For the text-containing cell, return its midpoint in (x, y) coordinate format. 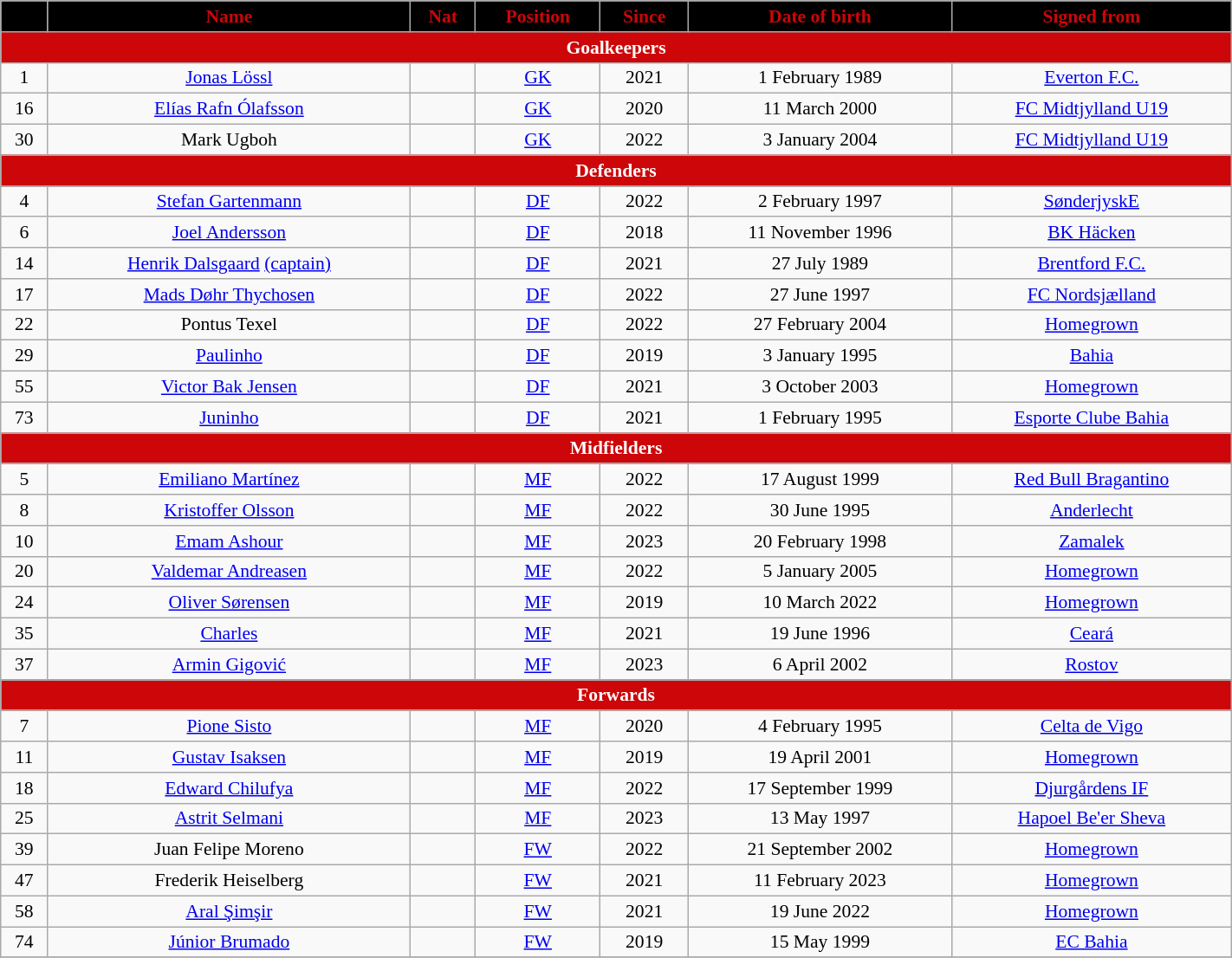
Mads Døhr Thychosen (229, 295)
Mark Ugboh (229, 140)
EC Bahia (1092, 942)
Nat (444, 16)
Rostov (1092, 664)
17 (24, 295)
20 (24, 572)
Oliver Sørensen (229, 603)
35 (24, 634)
20 February 1998 (820, 541)
Goalkeepers (616, 48)
Gustav Isaksen (229, 757)
Astrit Selmani (229, 819)
37 (24, 664)
3 January 1995 (820, 356)
Victor Bak Jensen (229, 387)
Jonas Lössl (229, 78)
74 (24, 942)
10 (24, 541)
11 February 2023 (820, 881)
Since (645, 16)
27 June 1997 (820, 295)
25 (24, 819)
19 April 2001 (820, 757)
19 June 2022 (820, 911)
5 January 2005 (820, 572)
Kristoffer Olsson (229, 510)
17 August 1999 (820, 480)
2018 (645, 233)
16 (24, 109)
1 February 1995 (820, 418)
Henrik Dalsgaard (captain) (229, 263)
Paulinho (229, 356)
21 September 2002 (820, 850)
1 February 1989 (820, 78)
Celta de Vigo (1092, 727)
4 February 1995 (820, 727)
27 February 2004 (820, 325)
Esporte Clube Bahia (1092, 418)
Bahia (1092, 356)
BK Häcken (1092, 233)
Date of birth (820, 16)
30 (24, 140)
Red Bull Bragantino (1092, 480)
3 January 2004 (820, 140)
58 (24, 911)
3 October 2003 (820, 387)
10 March 2022 (820, 603)
11 (24, 757)
22 (24, 325)
Juninho (229, 418)
6 April 2002 (820, 664)
Júnior Brumado (229, 942)
19 June 1996 (820, 634)
11 November 1996 (820, 233)
Armin Gigović (229, 664)
Djurgårdens IF (1092, 788)
27 July 1989 (820, 263)
Forwards (616, 696)
Emiliano Martínez (229, 480)
15 May 1999 (820, 942)
Edward Chilufya (229, 788)
Aral Şimşir (229, 911)
Everton F.C. (1092, 78)
Joel Andersson (229, 233)
Zamalek (1092, 541)
6 (24, 233)
SønderjyskE (1092, 202)
Pione Sisto (229, 727)
4 (24, 202)
Midfielders (616, 449)
2 February 1997 (820, 202)
73 (24, 418)
Juan Felipe Moreno (229, 850)
24 (24, 603)
Name (229, 16)
7 (24, 727)
Signed from (1092, 16)
Defenders (616, 171)
Position (538, 16)
17 September 1999 (820, 788)
Brentford F.C. (1092, 263)
Valdemar Andreasen (229, 572)
14 (24, 263)
Hapoel Be'er Sheva (1092, 819)
47 (24, 881)
Anderlecht (1092, 510)
11 March 2000 (820, 109)
30 June 1995 (820, 510)
1 (24, 78)
8 (24, 510)
29 (24, 356)
55 (24, 387)
Ceará (1092, 634)
5 (24, 480)
Charles (229, 634)
13 May 1997 (820, 819)
Emam Ashour (229, 541)
Elías Rafn Ólafsson (229, 109)
Stefan Gartenmann (229, 202)
Frederik Heiselberg (229, 881)
FC Nordsjælland (1092, 295)
39 (24, 850)
Pontus Texel (229, 325)
18 (24, 788)
